Locate the cell with the specified text and output its (X, Y) center coordinate. 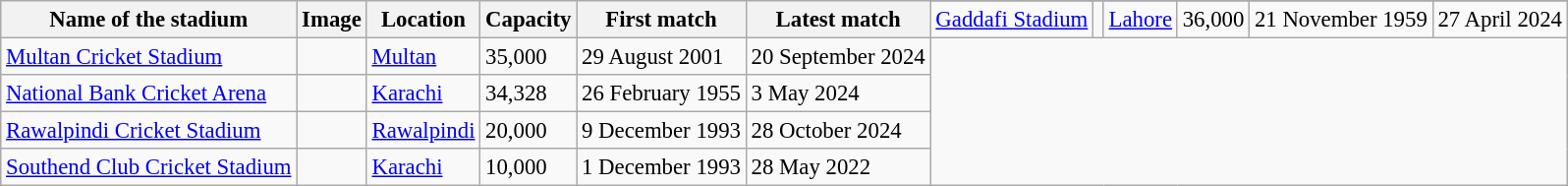
Lahore (1140, 20)
National Bank Cricket Arena (149, 93)
Image (332, 20)
36,000 (1212, 20)
10,000 (529, 167)
26 February 1955 (662, 93)
Name of the stadium (149, 20)
Rawalpindi Cricket Stadium (149, 131)
28 October 2024 (838, 131)
Rawalpindi (423, 131)
20 September 2024 (838, 57)
34,328 (529, 93)
35,000 (529, 57)
3 May 2024 (838, 93)
Latest match (838, 20)
28 May 2022 (838, 167)
First match (662, 20)
Southend Club Cricket Stadium (149, 167)
Gaddafi Stadium (1012, 20)
1 December 1993 (662, 167)
27 April 2024 (1499, 20)
Location (423, 20)
20,000 (529, 131)
9 December 1993 (662, 131)
Multan Cricket Stadium (149, 57)
Multan (423, 57)
29 August 2001 (662, 57)
21 November 1959 (1341, 20)
Capacity (529, 20)
